Locate the cell with the specified text and output its [x, y] center coordinate. 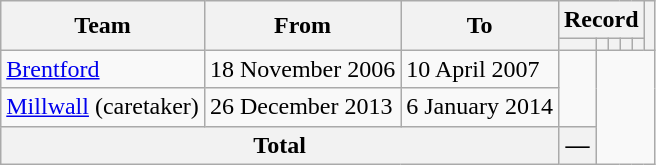
Record [601, 20]
26 December 2013 [302, 107]
— [577, 145]
6 January 2014 [480, 107]
Brentford [103, 69]
To [480, 26]
Team [103, 26]
10 April 2007 [480, 69]
From [302, 26]
18 November 2006 [302, 69]
Total [280, 145]
Millwall (caretaker) [103, 107]
